Return [X, Y] of the center of cell containing provided text 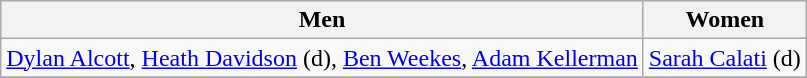
Men [322, 20]
Women [724, 20]
Sarah Calati (d) [724, 58]
Dylan Alcott, Heath Davidson (d), Ben Weekes, Adam Kellerman [322, 58]
